Determine the [x, y] coordinate at the center of the cell enclosing the given text.  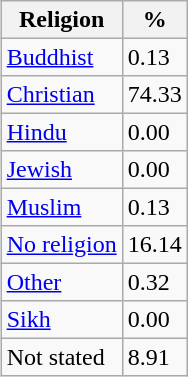
Jewish [62, 170]
Muslim [62, 206]
% [154, 20]
16.14 [154, 244]
0.32 [154, 282]
No religion [62, 244]
Hindu [62, 132]
Not stated [62, 356]
74.33 [154, 94]
Christian [62, 94]
Sikh [62, 318]
Other [62, 282]
Religion [62, 20]
8.91 [154, 356]
Buddhist [62, 56]
